Capture the cell that displays the provided text and extract its [x, y] central coordinate. 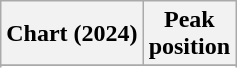
Chart (2024) [72, 34]
Peakposition [189, 34]
